Provide the [X, Y] coordinate of the cell's center where the given text is located.  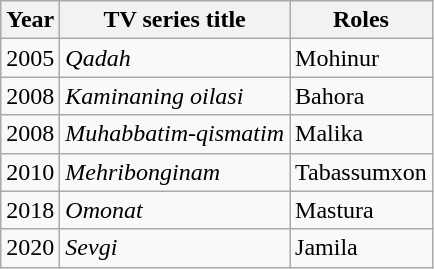
Omonat [175, 210]
Tabassumxon [362, 172]
Bahora [362, 96]
Muhabbatim-qismatim [175, 134]
Mehribonginam [175, 172]
Mastura [362, 210]
Sevgi [175, 248]
Year [30, 20]
2005 [30, 58]
Qadah [175, 58]
2020 [30, 248]
Malika [362, 134]
2010 [30, 172]
Jamila [362, 248]
TV series title [175, 20]
Roles [362, 20]
Kaminaning oilasi [175, 96]
Mohinur [362, 58]
2018 [30, 210]
